Locate the cell with the specified text and output its [X, Y] center coordinate. 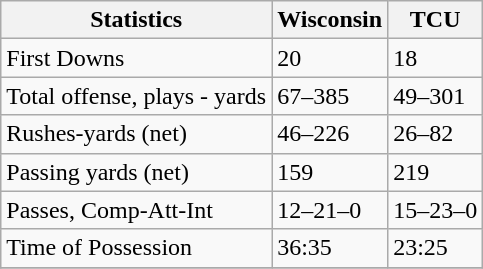
Passing yards (net) [136, 172]
20 [330, 58]
15–23–0 [436, 210]
159 [330, 172]
49–301 [436, 96]
18 [436, 58]
Time of Possession [136, 248]
Rushes-yards (net) [136, 134]
TCU [436, 20]
46–226 [330, 134]
36:35 [330, 248]
26–82 [436, 134]
219 [436, 172]
First Downs [136, 58]
12–21–0 [330, 210]
Statistics [136, 20]
Passes, Comp-Att-Int [136, 210]
Total offense, plays - yards [136, 96]
23:25 [436, 248]
Wisconsin [330, 20]
67–385 [330, 96]
